Pinpoint the cell where the given text exists, returning its [X, Y] midpoint coordinate. 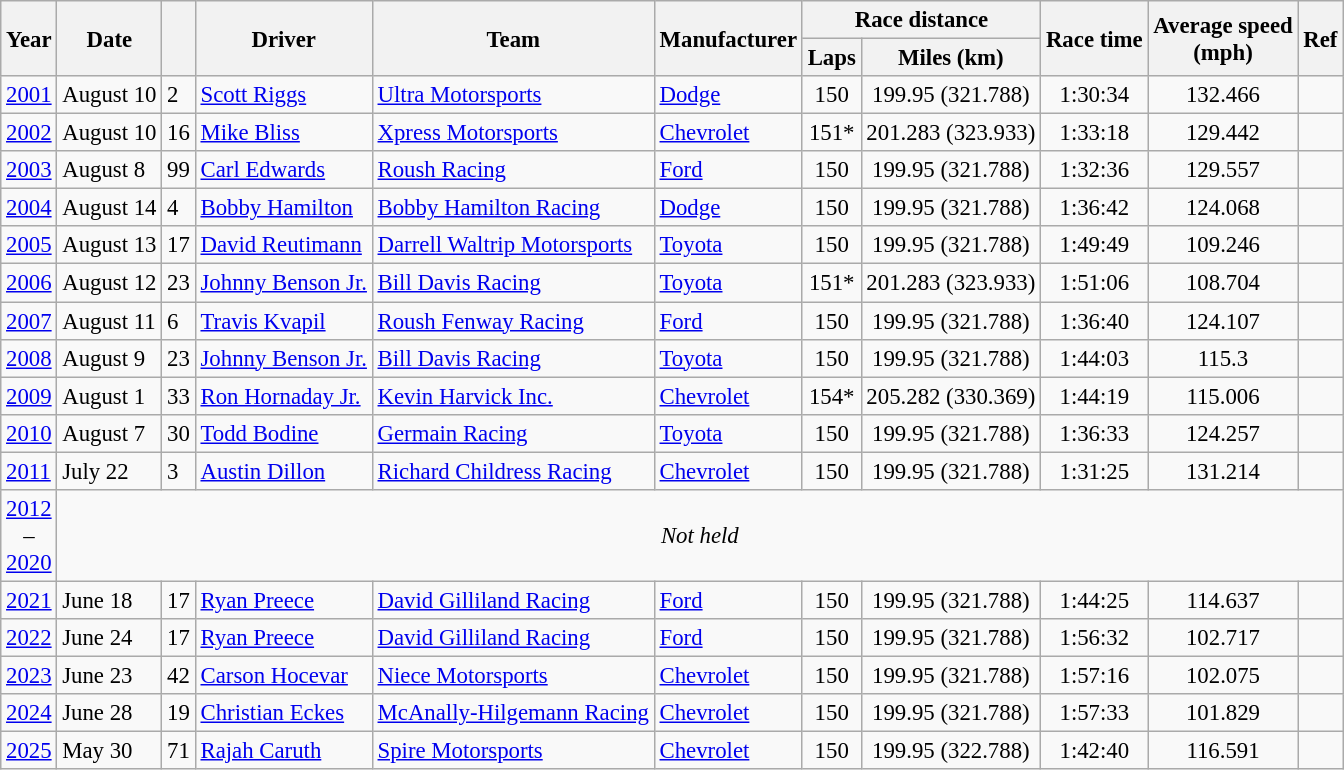
124.068 [1223, 208]
132.466 [1223, 95]
1:33:18 [1094, 133]
Laps [832, 58]
Race distance [921, 20]
June 24 [110, 638]
June 18 [110, 600]
2004 [29, 208]
71 [178, 751]
115.3 [1223, 358]
Travis Kvapil [284, 321]
Christian Eckes [284, 713]
6 [178, 321]
2001 [29, 95]
Ref [1320, 38]
16 [178, 133]
1:42:40 [1094, 751]
Not held [700, 536]
Ron Hornaday Jr. [284, 396]
1:36:33 [1094, 433]
Germain Racing [513, 433]
101.829 [1223, 713]
1:57:33 [1094, 713]
May 30 [110, 751]
2010 [29, 433]
Austin Dillon [284, 471]
2002 [29, 133]
2007 [29, 321]
August 12 [110, 283]
108.704 [1223, 283]
1:44:03 [1094, 358]
129.557 [1223, 170]
199.95 (322.788) [951, 751]
1:32:36 [1094, 170]
19 [178, 713]
Roush Fenway Racing [513, 321]
McAnally-Hilgemann Racing [513, 713]
2012–2020 [29, 536]
August 9 [110, 358]
2009 [29, 396]
2022 [29, 638]
August 1 [110, 396]
1:56:32 [1094, 638]
2021 [29, 600]
1:51:06 [1094, 283]
131.214 [1223, 471]
Year [29, 38]
2005 [29, 245]
2025 [29, 751]
Bobby Hamilton Racing [513, 208]
Carl Edwards [284, 170]
Richard Childress Racing [513, 471]
Manufacturer [728, 38]
July 22 [110, 471]
99 [178, 170]
205.282 (330.369) [951, 396]
Scott Riggs [284, 95]
June 28 [110, 713]
102.075 [1223, 675]
115.006 [1223, 396]
2023 [29, 675]
33 [178, 396]
Todd Bodine [284, 433]
114.637 [1223, 600]
Ultra Motorsports [513, 95]
Date [110, 38]
4 [178, 208]
Mike Bliss [284, 133]
2011 [29, 471]
Darrell Waltrip Motorsports [513, 245]
Rajah Caruth [284, 751]
Average speed(mph) [1223, 38]
124.257 [1223, 433]
August 13 [110, 245]
1:49:49 [1094, 245]
Miles (km) [951, 58]
1:36:42 [1094, 208]
August 14 [110, 208]
1:31:25 [1094, 471]
Bobby Hamilton [284, 208]
1:44:25 [1094, 600]
June 23 [110, 675]
2024 [29, 713]
Niece Motorsports [513, 675]
Team [513, 38]
1:44:19 [1094, 396]
Spire Motorsports [513, 751]
1:30:34 [1094, 95]
Driver [284, 38]
August 11 [110, 321]
1:36:40 [1094, 321]
Xpress Motorsports [513, 133]
Kevin Harvick Inc. [513, 396]
1:57:16 [1094, 675]
129.442 [1223, 133]
2 [178, 95]
124.107 [1223, 321]
2003 [29, 170]
102.717 [1223, 638]
42 [178, 675]
30 [178, 433]
116.591 [1223, 751]
Race time [1094, 38]
Roush Racing [513, 170]
154* [832, 396]
August 8 [110, 170]
3 [178, 471]
August 7 [110, 433]
2008 [29, 358]
109.246 [1223, 245]
2006 [29, 283]
David Reutimann [284, 245]
Carson Hocevar [284, 675]
